Detect which cell encompasses the target text, then output its (x, y) center coordinate. 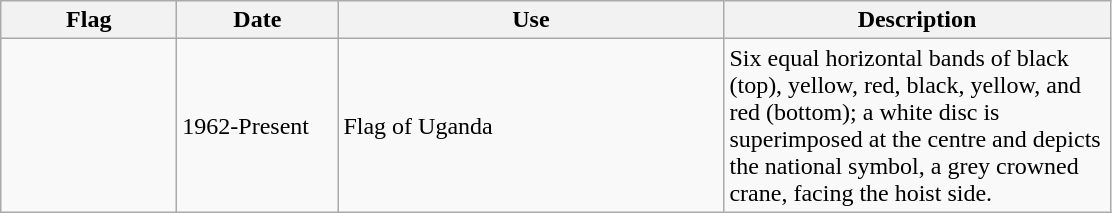
1962-Present (258, 126)
Flag (89, 20)
Description (917, 20)
Date (258, 20)
Use (531, 20)
Flag of Uganda (531, 126)
